Determine the [X, Y] coordinate at the center of the cell enclosing the given text.  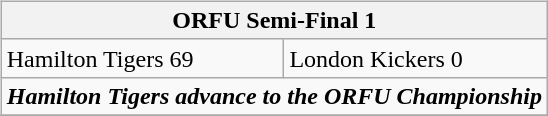
Hamilton Tigers 69 [142, 58]
London Kickers 0 [416, 58]
ORFU Semi-Final 1 [274, 20]
Hamilton Tigers advance to the ORFU Championship [274, 96]
